Search for the cell housing the specified text and yield its [x, y] center coordinate. 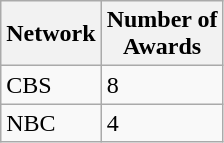
4 [162, 123]
NBC [51, 123]
Number ofAwards [162, 34]
8 [162, 85]
CBS [51, 85]
Network [51, 34]
